Determine the (x, y) coordinate at the center of the cell enclosing the given text.  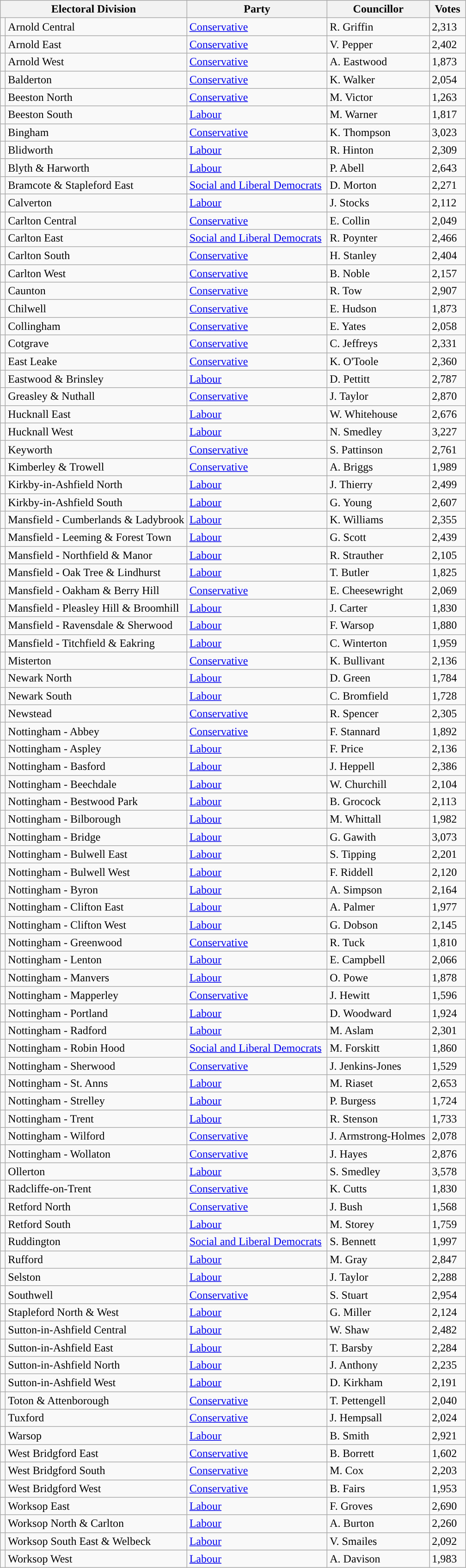
N. Smedley (378, 432)
2,653 (448, 1084)
Nottingham - Bulwell West (96, 872)
Radcliffe-on-Trent (96, 1189)
2,876 (448, 1154)
Nottingham - Clifton West (96, 925)
Greasley & Nuthall (96, 397)
2,870 (448, 397)
2,787 (448, 379)
M. Victor (378, 97)
1,733 (448, 1119)
Nottingham - Abbey (96, 731)
B. Grocock (378, 802)
Nottingham - Trent (96, 1119)
1,602 (448, 1453)
2,124 (448, 1312)
B. Borrett (378, 1453)
S. Stuart (378, 1295)
Caunton (96, 291)
F. Stannard (378, 731)
Calverton (96, 203)
Nottingham - Bridge (96, 837)
2,466 (448, 238)
2,921 (448, 1436)
2,058 (448, 326)
J. Hewitt (378, 995)
G. Gawith (378, 837)
Nottingham - Bestwood Park (96, 802)
East Leake (96, 361)
Retford North (96, 1207)
A. Palmer (378, 907)
1,983 (448, 1559)
Nottingham - Basford (96, 766)
D. Kirkham (378, 1383)
Sutton-in-Ashfield East (96, 1348)
Southwell (96, 1295)
Worksop West (96, 1559)
Mansfield - Cumberlands & Ladybrook (96, 520)
Nottingham - Aspley (96, 749)
F. Riddell (378, 872)
Nottingham - Sherwood (96, 1066)
2,113 (448, 802)
Worksop East (96, 1506)
Nottingham - Byron (96, 890)
2,092 (448, 1541)
D. Pettitt (378, 379)
Carlton South (96, 256)
K. Bullivant (378, 661)
B. Smith (378, 1436)
2,954 (448, 1295)
2,331 (448, 344)
2,386 (448, 766)
M. Gray (378, 1259)
Hucknall West (96, 432)
J. Anthony (378, 1365)
O. Powe (378, 978)
2,235 (448, 1365)
Nottingham - Bilborough (96, 819)
Nottingham - Bulwell East (96, 855)
E. Campbell (378, 960)
Newark North (96, 678)
Councillor (378, 9)
M. Forskitt (378, 1048)
H. Stanley (378, 256)
Nottingham - St. Anns (96, 1084)
S. Pattinson (378, 449)
R. Poynter (378, 238)
2,402 (448, 44)
2,309 (448, 150)
M. Storey (378, 1224)
1,997 (448, 1242)
R. Tow (378, 291)
Arnold West (96, 62)
V. Smailes (378, 1541)
2,482 (448, 1330)
2,164 (448, 890)
M. Aslam (378, 1030)
2,271 (448, 185)
Cotgrave (96, 344)
Nottingham - Radford (96, 1030)
1,989 (448, 467)
1,860 (448, 1048)
Retford South (96, 1224)
3,578 (448, 1171)
K. Williams (378, 520)
A. Burton (378, 1524)
T. Pettengell (378, 1401)
2,288 (448, 1277)
Mansfield - Leeming & Forest Town (96, 538)
1,878 (448, 978)
Toton & Attenborough (96, 1401)
2,499 (448, 484)
Ollerton (96, 1171)
2,643 (448, 167)
E. Hudson (378, 309)
1,982 (448, 819)
1,825 (448, 573)
J. Armstrong-Holmes (378, 1136)
K. Cutts (378, 1189)
Tuxford (96, 1418)
1,892 (448, 731)
Warsop (96, 1436)
West Bridgford East (96, 1453)
Stapleford North & West (96, 1312)
2,313 (448, 27)
S. Bennett (378, 1242)
2,104 (448, 784)
Electoral Division (93, 9)
T. Butler (378, 573)
2,201 (448, 855)
3,227 (448, 432)
1,568 (448, 1207)
Chilwell (96, 309)
West Bridgford South (96, 1471)
1,810 (448, 942)
B. Fairs (378, 1488)
2,024 (448, 1418)
Keyworth (96, 449)
C. Jeffreys (378, 344)
Misterton (96, 661)
Blyth & Harworth (96, 167)
3,023 (448, 132)
R. Spencer (378, 713)
Nottingham - Manvers (96, 978)
Rufford (96, 1259)
Mansfield - Pleasley Hill & Broomhill (96, 608)
G. Dobson (378, 925)
Party (257, 9)
2,439 (448, 538)
2,404 (448, 256)
J. Thierry (378, 484)
R. Tuck (378, 942)
V. Pepper (378, 44)
R. Strauther (378, 555)
2,069 (448, 590)
2,260 (448, 1524)
West Bridgford West (96, 1488)
Blidworth (96, 150)
K. Thompson (378, 132)
Worksop North & Carlton (96, 1524)
Newstead (96, 713)
Sutton-in-Ashfield North (96, 1365)
W. Whitehouse (378, 414)
Nottingham - Beechdale (96, 784)
2,191 (448, 1383)
J. Carter (378, 608)
Worksop South East & Welbeck (96, 1541)
2,607 (448, 502)
2,284 (448, 1348)
1,924 (448, 1013)
1,953 (448, 1488)
2,120 (448, 872)
W. Churchill (378, 784)
M. Riaset (378, 1084)
2,355 (448, 520)
P. Abell (378, 167)
Carlton East (96, 238)
Nottingham - Lenton (96, 960)
J. Jenkins-Jones (378, 1066)
2,049 (448, 221)
Sutton-in-Ashfield Central (96, 1330)
1,759 (448, 1224)
2,157 (448, 273)
A. Davison (378, 1559)
Kirkby-in-Ashfield North (96, 484)
Eastwood & Brinsley (96, 379)
E. Yates (378, 326)
Arnold Central (96, 27)
F. Price (378, 749)
Nottingham - Robin Hood (96, 1048)
Beeston North (96, 97)
Balderton (96, 80)
Selston (96, 1277)
F. Warsop (378, 626)
3,073 (448, 837)
Nottingham - Strelley (96, 1101)
1,784 (448, 678)
E. Collin (378, 221)
Ruddington (96, 1242)
Newark South (96, 696)
2,040 (448, 1401)
Hucknall East (96, 414)
R. Griffin (378, 27)
Mansfield - Oak Tree & Lindhurst (96, 573)
J. Heppell (378, 766)
1,959 (448, 643)
Beeston South (96, 115)
J. Stocks (378, 203)
R. Stenson (378, 1119)
1,529 (448, 1066)
Votes (448, 9)
G. Young (378, 502)
2,907 (448, 291)
Mansfield - Titchfield & Eakring (96, 643)
Nottingham - Portland (96, 1013)
2,203 (448, 1471)
Bingham (96, 132)
2,676 (448, 414)
J. Hayes (378, 1154)
Kimberley & Trowell (96, 467)
Carlton Central (96, 221)
C. Winterton (378, 643)
S. Tipping (378, 855)
2,301 (448, 1030)
1,596 (448, 995)
C. Bromfield (378, 696)
M. Cox (378, 1471)
J. Bush (378, 1207)
2,847 (448, 1259)
Mansfield - Oakham & Berry Hill (96, 590)
Arnold East (96, 44)
Carlton West (96, 273)
A. Simpson (378, 890)
K. Walker (378, 80)
A. Eastwood (378, 62)
E. Cheesewright (378, 590)
Nottingham - Wollaton (96, 1154)
2,145 (448, 925)
D. Green (378, 678)
1,880 (448, 626)
Sutton-in-Ashfield West (96, 1383)
Mansfield - Northfield & Manor (96, 555)
W. Shaw (378, 1330)
1,977 (448, 907)
D. Woodward (378, 1013)
2,078 (448, 1136)
Bramcote & Stapleford East (96, 185)
Nottingham - Greenwood (96, 942)
2,105 (448, 555)
D. Morton (378, 185)
Nottingham - Wilford (96, 1136)
B. Noble (378, 273)
T. Barsby (378, 1348)
K. O'Toole (378, 361)
A. Briggs (378, 467)
2,066 (448, 960)
M. Whittall (378, 819)
2,690 (448, 1506)
F. Groves (378, 1506)
Nottingham - Clifton East (96, 907)
1,817 (448, 115)
S. Smedley (378, 1171)
Collingham (96, 326)
2,112 (448, 203)
Nottingham - Mapperley (96, 995)
1,728 (448, 696)
G. Scott (378, 538)
R. Hinton (378, 150)
Mansfield - Ravensdale & Sherwood (96, 626)
1,724 (448, 1101)
J. Hempsall (378, 1418)
M. Warner (378, 115)
1,263 (448, 97)
G. Miller (378, 1312)
2,305 (448, 713)
2,761 (448, 449)
P. Burgess (378, 1101)
2,360 (448, 361)
2,054 (448, 80)
Kirkby-in-Ashfield South (96, 502)
